Capture the cell that displays the provided text and extract its (x, y) central coordinate. 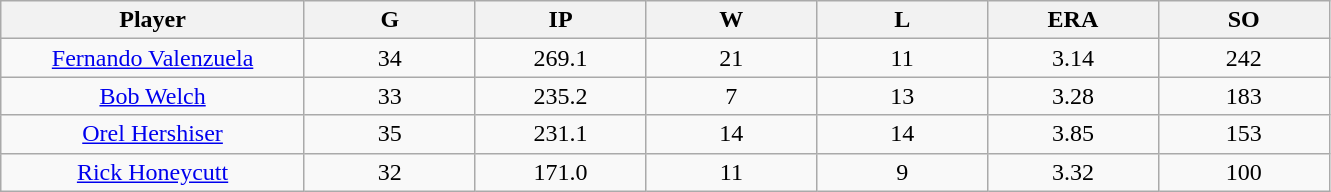
Player (153, 20)
Orel Hershiser (153, 134)
153 (1244, 134)
231.1 (560, 134)
Bob Welch (153, 96)
242 (1244, 58)
171.0 (560, 172)
3.28 (1074, 96)
3.32 (1074, 172)
IP (560, 20)
L (902, 20)
183 (1244, 96)
ERA (1074, 20)
100 (1244, 172)
13 (902, 96)
G (390, 20)
3.85 (1074, 134)
Rick Honeycutt (153, 172)
Fernando Valenzuela (153, 58)
269.1 (560, 58)
34 (390, 58)
33 (390, 96)
32 (390, 172)
7 (732, 96)
W (732, 20)
3.14 (1074, 58)
SO (1244, 20)
35 (390, 134)
21 (732, 58)
9 (902, 172)
235.2 (560, 96)
